Identify which cell holds the provided text, then report its [x, y] central coordinate. 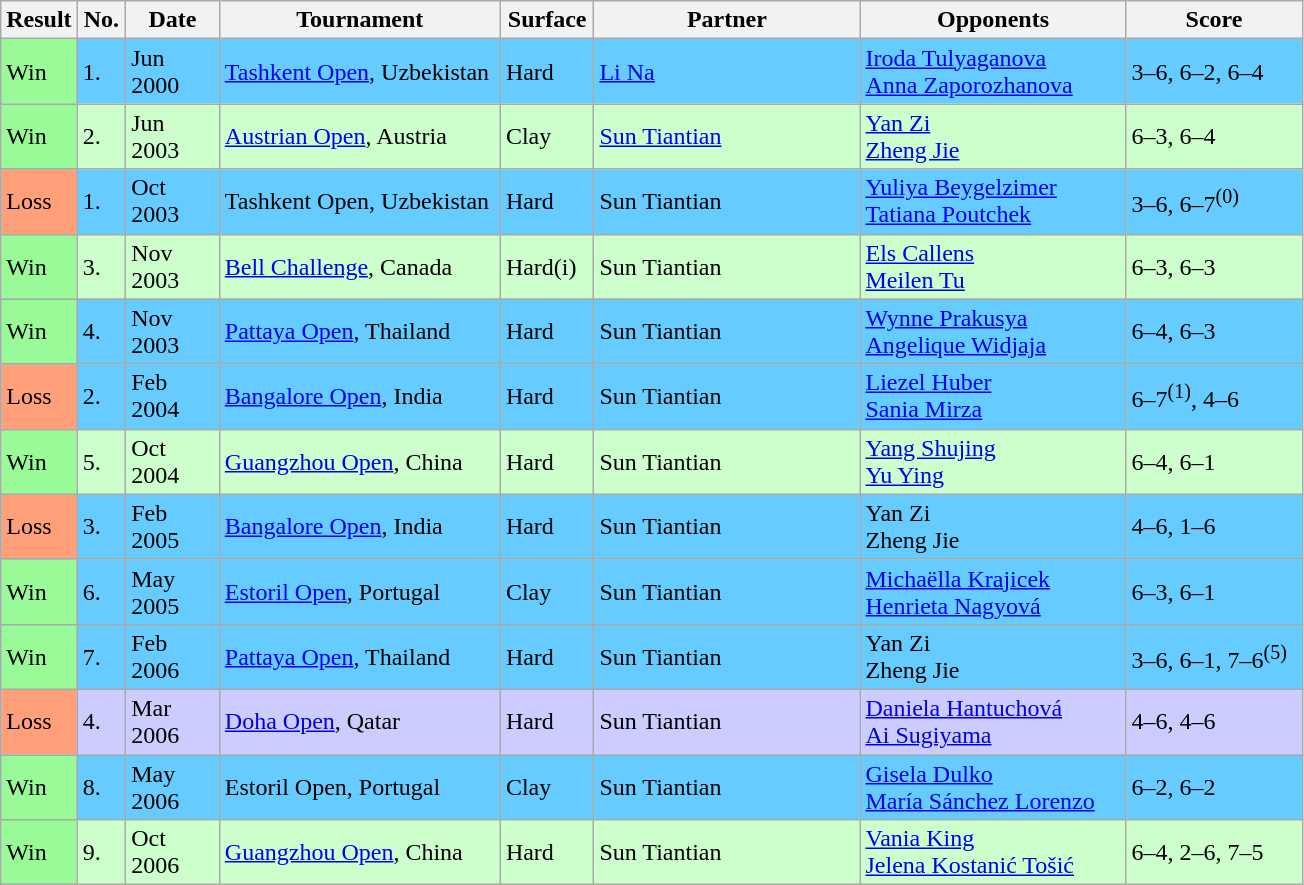
8. [102, 786]
Gisela Dulko María Sánchez Lorenzo [993, 786]
Yuliya Beygelzimer Tatiana Poutchek [993, 202]
Oct 2004 [173, 462]
6–3, 6–3 [1214, 266]
3–6, 6–2, 6–4 [1214, 72]
Bell Challenge, Canada [360, 266]
6–4, 6–3 [1214, 332]
Doha Open, Qatar [360, 722]
Els Callens Meilen Tu [993, 266]
Jun 2000 [173, 72]
6–2, 6–2 [1214, 786]
Oct 2003 [173, 202]
Austrian Open, Austria [360, 136]
No. [102, 20]
Feb 2005 [173, 526]
Jun 2003 [173, 136]
May 2006 [173, 786]
4–6, 4–6 [1214, 722]
5. [102, 462]
Score [1214, 20]
Mar 2006 [173, 722]
May 2005 [173, 592]
3–6, 6–1, 7–6(5) [1214, 656]
Vania King Jelena Kostanić Tošić [993, 852]
Daniela Hantuchová Ai Sugiyama [993, 722]
Wynne Prakusya Angelique Widjaja [993, 332]
Result [39, 20]
Oct 2006 [173, 852]
Li Na [727, 72]
6–3, 6–1 [1214, 592]
6. [102, 592]
9. [102, 852]
Opponents [993, 20]
Feb 2006 [173, 656]
Feb 2004 [173, 396]
7. [102, 656]
6–3, 6–4 [1214, 136]
6–4, 6–1 [1214, 462]
4–6, 1–6 [1214, 526]
Liezel Huber Sania Mirza [993, 396]
6–7(1), 4–6 [1214, 396]
Iroda Tulyaganova Anna Zaporozhanova [993, 72]
Michaëlla Krajicek Henrieta Nagyová [993, 592]
Tournament [360, 20]
Hard(i) [547, 266]
Yang Shujing Yu Ying [993, 462]
Surface [547, 20]
Partner [727, 20]
6–4, 2–6, 7–5 [1214, 852]
3–6, 6–7(0) [1214, 202]
Date [173, 20]
